Detect which cell encompasses the target text, then output its (X, Y) center coordinate. 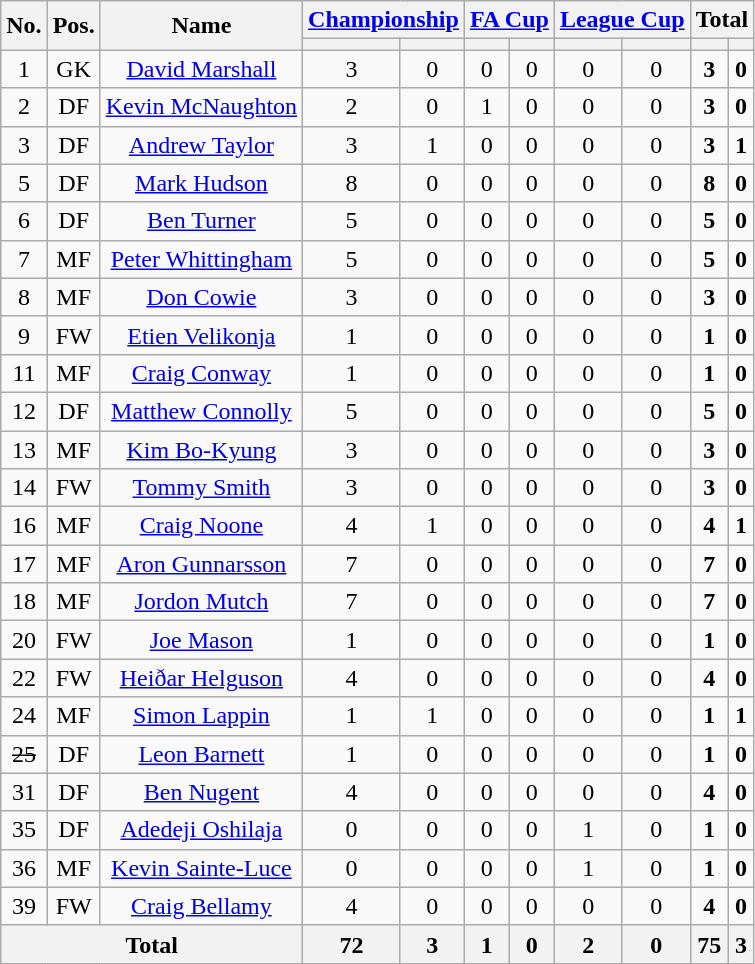
Mark Hudson (201, 183)
Don Cowie (201, 297)
11 (24, 373)
75 (709, 944)
Leon Barnett (201, 754)
Jordon Mutch (201, 602)
Kevin Sainte-Luce (201, 868)
League Cup (622, 20)
9 (24, 335)
Ben Nugent (201, 792)
Matthew Connolly (201, 411)
Craig Conway (201, 373)
Ben Turner (201, 221)
No. (24, 26)
72 (352, 944)
Andrew Taylor (201, 145)
Peter Whittingham (201, 259)
17 (24, 564)
12 (24, 411)
6 (24, 221)
25 (24, 754)
22 (24, 678)
36 (24, 868)
Simon Lappin (201, 716)
39 (24, 906)
Tommy Smith (201, 488)
24 (24, 716)
Pos. (74, 26)
Aron Gunnarsson (201, 564)
Joe Mason (201, 640)
Kevin McNaughton (201, 107)
Craig Bellamy (201, 906)
18 (24, 602)
David Marshall (201, 69)
Etien Velikonja (201, 335)
14 (24, 488)
Kim Bo-Kyung (201, 449)
20 (24, 640)
GK (74, 69)
13 (24, 449)
Craig Noone (201, 526)
31 (24, 792)
FA Cup (509, 20)
35 (24, 830)
Name (201, 26)
Heiðar Helguson (201, 678)
Adedeji Oshilaja (201, 830)
16 (24, 526)
Championship (384, 20)
